Return [x, y] of the center of cell containing provided text 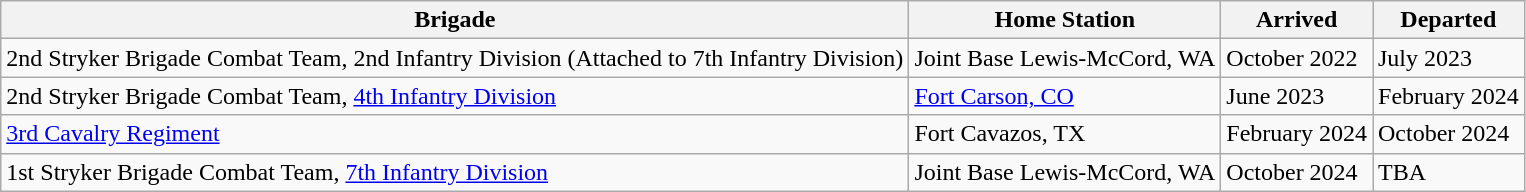
Arrived [1297, 20]
Home Station [1065, 20]
Fort Cavazos, TX [1065, 134]
TBA [1448, 172]
Fort Carson, CO [1065, 96]
Brigade [455, 20]
July 2023 [1448, 58]
October 2022 [1297, 58]
Departed [1448, 20]
June 2023 [1297, 96]
2nd Stryker Brigade Combat Team, 4th Infantry Division [455, 96]
2nd Stryker Brigade Combat Team, 2nd Infantry Division (Attached to 7th Infantry Division) [455, 58]
3rd Cavalry Regiment [455, 134]
1st Stryker Brigade Combat Team, 7th Infantry Division [455, 172]
